Determine the [x, y] coordinate at the center of the cell enclosing the given text.  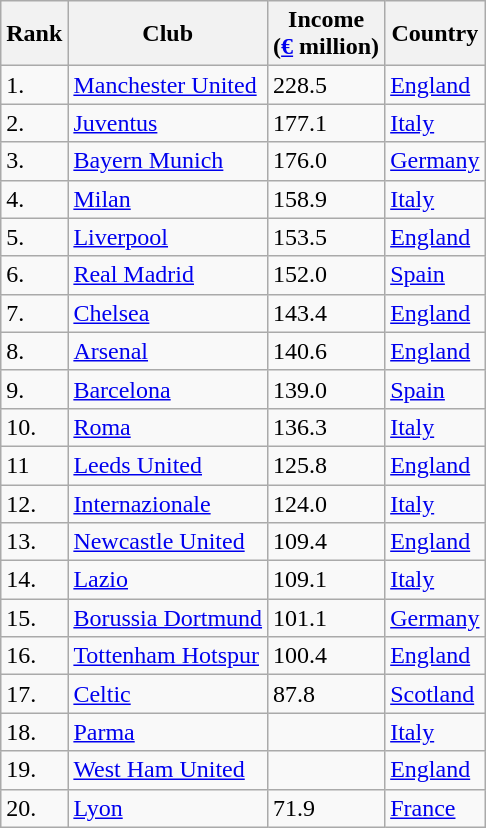
Chelsea [168, 313]
109.4 [326, 542]
152.0 [326, 275]
West Ham United [168, 770]
Newcastle United [168, 542]
Arsenal [168, 351]
18. [34, 732]
Income (€ million) [326, 34]
15. [34, 618]
Liverpool [168, 237]
87.8 [326, 694]
124.0 [326, 503]
Borussia Dortmund [168, 618]
Celtic [168, 694]
16. [34, 656]
11 [34, 465]
17. [34, 694]
3. [34, 161]
Roma [168, 427]
109.1 [326, 580]
Lyon [168, 808]
10. [34, 427]
139.0 [326, 389]
Tottenham Hotspur [168, 656]
5. [34, 237]
143.4 [326, 313]
France [435, 808]
2. [34, 123]
6. [34, 275]
8. [34, 351]
177.1 [326, 123]
140.6 [326, 351]
71.9 [326, 808]
1. [34, 85]
12. [34, 503]
7. [34, 313]
Club [168, 34]
4. [34, 199]
Leeds United [168, 465]
Scotland [435, 694]
125.8 [326, 465]
Rank [34, 34]
Country [435, 34]
100.4 [326, 656]
20. [34, 808]
14. [34, 580]
101.1 [326, 618]
Barcelona [168, 389]
Real Madrid [168, 275]
Juventus [168, 123]
136.3 [326, 427]
Manchester United [168, 85]
Bayern Munich [168, 161]
19. [34, 770]
13. [34, 542]
176.0 [326, 161]
228.5 [326, 85]
Internazionale [168, 503]
Milan [168, 199]
153.5 [326, 237]
9. [34, 389]
Lazio [168, 580]
Parma [168, 732]
158.9 [326, 199]
